Identify which cell holds the provided text, then report its (X, Y) central coordinate. 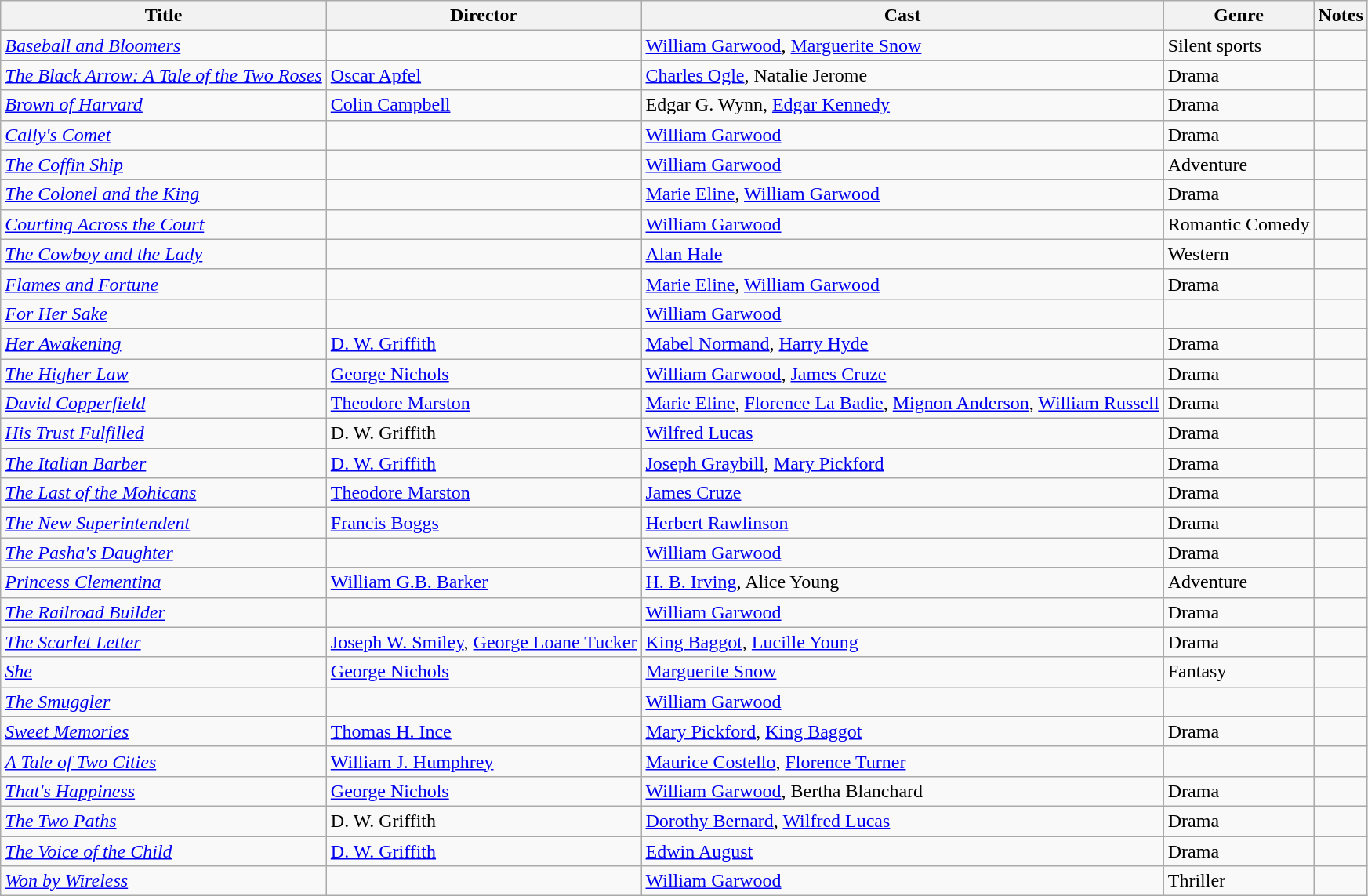
That's Happiness (164, 791)
The Two Paths (164, 821)
Brown of Harvard (164, 105)
Francis Boggs (484, 523)
The Colonel and the King (164, 194)
For Her Sake (164, 314)
Mabel Normand, Harry Hyde (902, 343)
Genre (1239, 16)
Marguerite Snow (902, 672)
Silent sports (1239, 45)
Marie Eline, Florence La Badie, Mignon Anderson, William Russell (902, 404)
William Garwood, Bertha Blanchard (902, 791)
Her Awakening (164, 343)
Edwin August (902, 851)
Charles Ogle, Natalie Jerome (902, 75)
Maurice Costello, Florence Turner (902, 761)
Alan Hale (902, 254)
Mary Pickford, King Baggot (902, 731)
William G.B. Barker (484, 582)
Western (1239, 254)
Oscar Apfel (484, 75)
Cast (902, 16)
Thriller (1239, 881)
The Voice of the Child (164, 851)
A Tale of Two Cities (164, 761)
Director (484, 16)
William Garwood, Marguerite Snow (902, 45)
The Black Arrow: A Tale of the Two Roses (164, 75)
Cally's Comet (164, 135)
Princess Clementina (164, 582)
Joseph W. Smiley, George Loane Tucker (484, 642)
Colin Campbell (484, 105)
Joseph Graybill, Mary Pickford (902, 463)
Edgar G. Wynn, Edgar Kennedy (902, 105)
The Pasha's Daughter (164, 553)
James Cruze (902, 493)
David Copperfield (164, 404)
Thomas H. Ince (484, 731)
The Scarlet Letter (164, 642)
The Coffin Ship (164, 165)
The Railroad Builder (164, 612)
Won by Wireless (164, 881)
Wilfred Lucas (902, 433)
H. B. Irving, Alice Young (902, 582)
Dorothy Bernard, Wilfred Lucas (902, 821)
The Cowboy and the Lady (164, 254)
She (164, 672)
The Last of the Mohicans (164, 493)
Title (164, 16)
Romantic Comedy (1239, 224)
The Higher Law (164, 374)
King Baggot, Lucille Young (902, 642)
Sweet Memories (164, 731)
Fantasy (1239, 672)
Courting Across the Court (164, 224)
The Italian Barber (164, 463)
The New Superintendent (164, 523)
Notes (1341, 16)
Baseball and Bloomers (164, 45)
Flames and Fortune (164, 284)
The Smuggler (164, 702)
His Trust Fulfilled (164, 433)
Herbert Rawlinson (902, 523)
William J. Humphrey (484, 761)
William Garwood, James Cruze (902, 374)
